For the text-containing cell, return its midpoint in (X, Y) coordinate format. 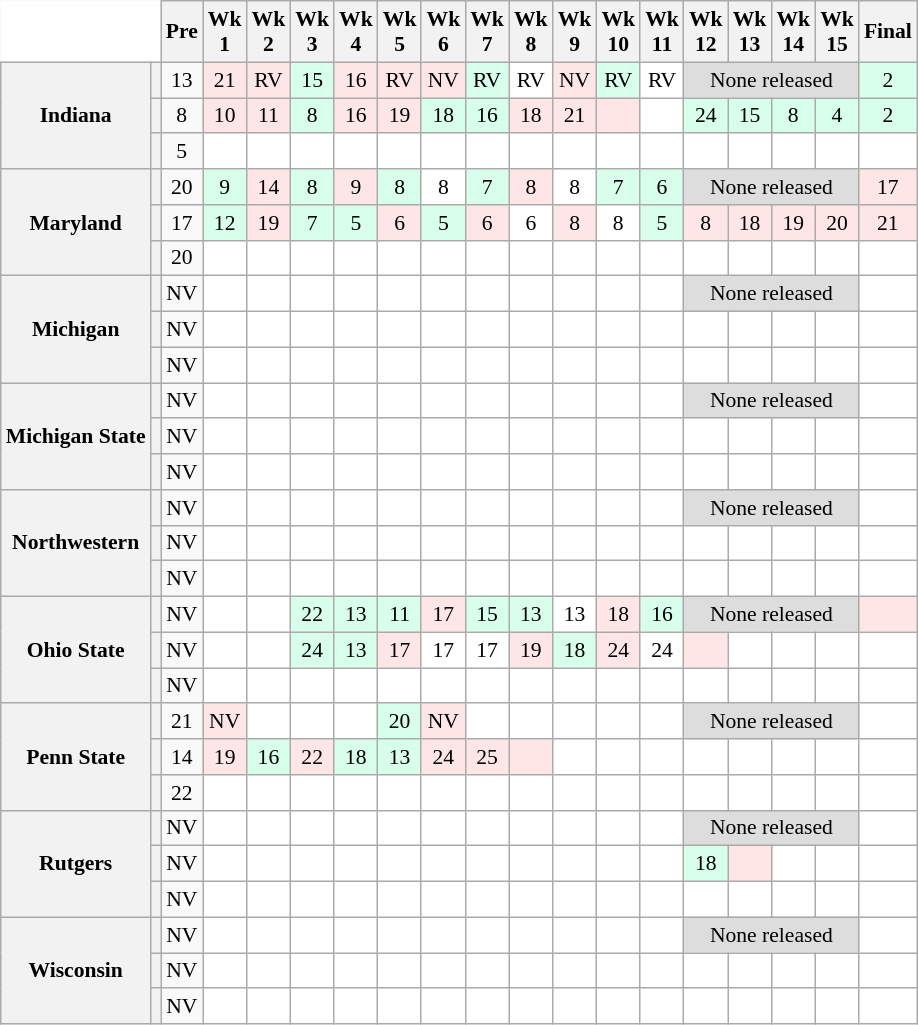
Final (888, 32)
Wisconsin (76, 970)
Rutgers (76, 864)
Wk4 (356, 32)
Wk2 (269, 32)
Wk13 (750, 32)
Wk10 (618, 32)
Wk8 (531, 32)
Penn State (76, 758)
Wk 1 (225, 32)
Wk5 (400, 32)
Indiana (76, 116)
Northwestern (76, 544)
Wk7 (487, 32)
10 (225, 116)
Ohio State (76, 650)
Pre (182, 32)
Wk12 (706, 32)
Wk3 (312, 32)
Wk9 (575, 32)
4 (837, 116)
Wk14 (793, 32)
Wk11 (662, 32)
Wk15 (837, 32)
12 (225, 223)
Maryland (76, 222)
25 (487, 757)
Michigan State (76, 436)
Michigan (76, 330)
Wk6 (443, 32)
